Determine the [X, Y] coordinate at the center of the cell enclosing the given text.  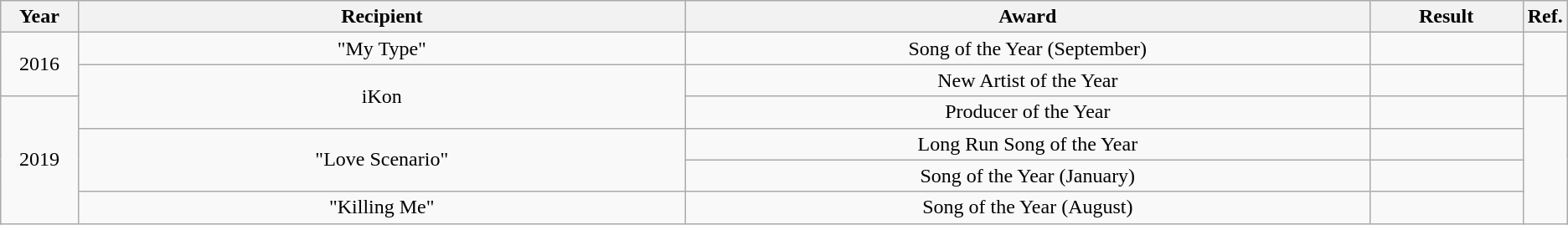
Song of the Year (September) [1028, 49]
Long Run Song of the Year [1028, 144]
"Love Scenario" [382, 160]
2016 [39, 64]
Producer of the Year [1028, 112]
Ref. [1545, 17]
"My Type" [382, 49]
Result [1446, 17]
Award [1028, 17]
2019 [39, 160]
New Artist of the Year [1028, 80]
Song of the Year (January) [1028, 176]
"Killing Me" [382, 207]
iKon [382, 96]
Recipient [382, 17]
Year [39, 17]
Song of the Year (August) [1028, 207]
